Capture the cell that displays the provided text and extract its [x, y] central coordinate. 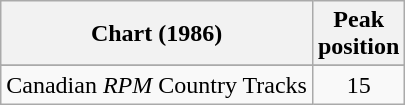
Canadian RPM Country Tracks [157, 85]
Peakposition [358, 34]
15 [358, 85]
Chart (1986) [157, 34]
